Find where the given text appears and provide that cell's center as (x, y) coordinate. 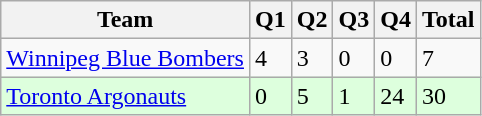
Total (448, 20)
3 (312, 58)
Q3 (354, 20)
Q4 (396, 20)
30 (448, 96)
Team (126, 20)
Q1 (270, 20)
Q2 (312, 20)
1 (354, 96)
5 (312, 96)
24 (396, 96)
Winnipeg Blue Bombers (126, 58)
7 (448, 58)
Toronto Argonauts (126, 96)
4 (270, 58)
